Determine the (X, Y) coordinate at the center of the cell enclosing the given text.  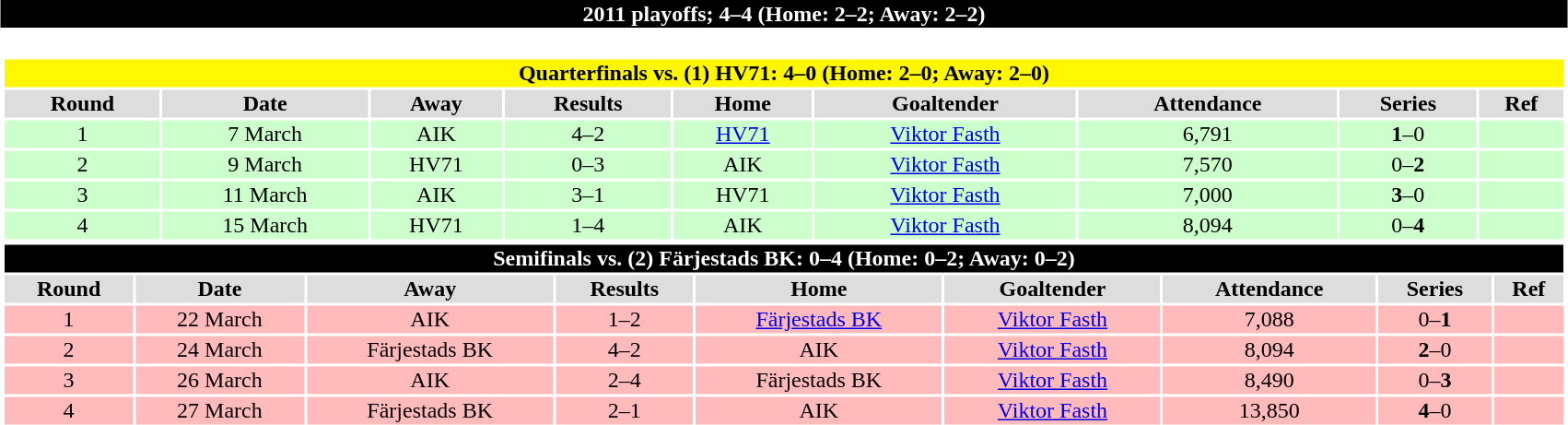
24 March (219, 349)
2–4 (625, 381)
11 March (264, 195)
7,570 (1208, 165)
0–4 (1408, 226)
8,490 (1269, 381)
15 March (264, 226)
Semifinals vs. (2) Färjestads BK: 0–4 (Home: 0–2; Away: 0–2) (783, 259)
7,088 (1269, 320)
6,791 (1208, 134)
2–0 (1435, 349)
13,850 (1269, 410)
Quarterfinals vs. (1) HV71: 4–0 (Home: 2–0; Away: 2–0) (783, 73)
2–1 (625, 410)
1–4 (588, 226)
26 March (219, 381)
2011 playoffs; 4–4 (Home: 2–2; Away: 2–2) (784, 14)
9 March (264, 165)
0–1 (1435, 320)
3–0 (1408, 195)
22 March (219, 320)
7,000 (1208, 195)
3–1 (588, 195)
7 March (264, 134)
1–0 (1408, 134)
27 March (219, 410)
1–2 (625, 320)
0–2 (1408, 165)
4–0 (1435, 410)
